Return [x, y] of the center of cell containing provided text 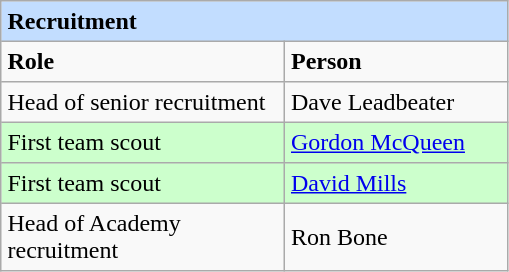
Dave Leadbeater [396, 102]
Gordon McQueen [396, 142]
Role [143, 61]
Ron Bone [396, 237]
Recruitment [254, 21]
David Mills [396, 183]
Person [396, 61]
Head of Academy recruitment [143, 237]
Head of senior recruitment [143, 102]
